Provide the [X, Y] coordinate of the cell's center where the given text is located.  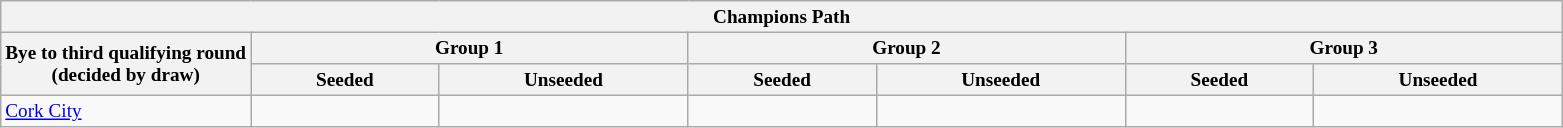
Group 2 [906, 48]
Bye to third qualifying round(decided by draw) [126, 64]
Group 3 [1344, 48]
Cork City [126, 111]
Group 1 [470, 48]
Champions Path [782, 17]
